Return the (X, Y) coordinate for the center point of the cell that contains the specified text.  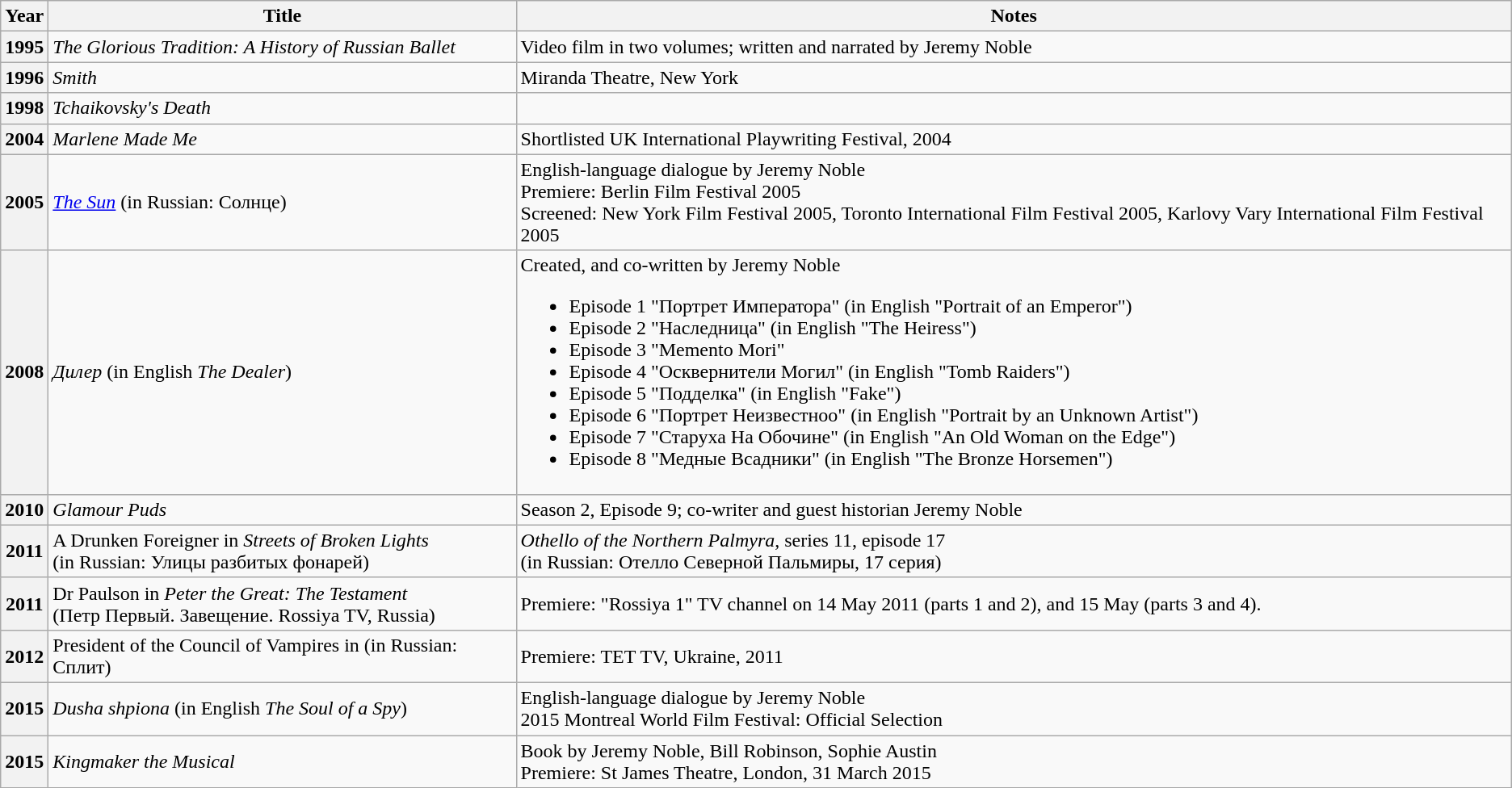
Smith (283, 78)
English-language dialogue by Jeremy Noble2015 Montreal World Film Festival: Official Selection (1014, 709)
Premiere: "Rossiya 1" TV channel on 14 May 2011 (parts 1 and 2), and 15 May (parts 3 and 4). (1014, 604)
2010 (24, 509)
2008 (24, 372)
Shortlisted UK International Playwriting Festival, 2004 (1014, 139)
Tchaikovsky's Death (283, 108)
President of the Council of Vampires in (in Russian: Сплит) (283, 656)
Notes (1014, 16)
The Glorious Tradition: A History of Russian Ballet (283, 47)
Dusha shpiona (in English The Soul of a Spy) (283, 709)
Video film in two volumes; written and narrated by Jeremy Noble (1014, 47)
Premiere: TET TV, Ukraine, 2011 (1014, 656)
2005 (24, 202)
Title (283, 16)
Season 2, Episode 9; co-writer and guest historian Jeremy Noble (1014, 509)
1995 (24, 47)
Othello of the Northern Palmyra, series 11, episode 17(in Russian: Отелло Северной Пальмиры, 17 серия) (1014, 551)
Glamour Puds (283, 509)
Дилер (in English The Dealer) (283, 372)
Year (24, 16)
A Drunken Foreigner in Streets of Broken Lights(in Russian: Улицы разбитых фонарей) (283, 551)
Marlene Made Me (283, 139)
Dr Paulson in Peter the Great: The Testament(Петр Первый. Завещение. Rossiya TV, Russia) (283, 604)
Miranda Theatre, New York (1014, 78)
1998 (24, 108)
1996 (24, 78)
Kingmaker the Musical (283, 761)
The Sun (in Russian: Солнце) (283, 202)
Book by Jeremy Noble, Bill Robinson, Sophie AustinPremiere: St James Theatre, London, 31 March 2015 (1014, 761)
2012 (24, 656)
2004 (24, 139)
